Identify which cell holds the provided text, then report its [X, Y] central coordinate. 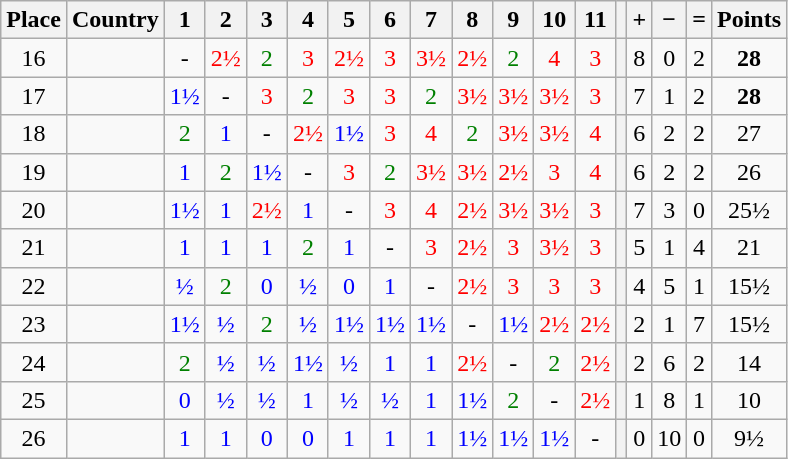
+ [640, 20]
27 [748, 134]
23 [34, 324]
25½ [748, 210]
18 [34, 134]
9½ [748, 438]
20 [34, 210]
= [700, 20]
25 [34, 400]
16 [34, 58]
22 [34, 286]
17 [34, 96]
11 [596, 20]
Points [748, 20]
Country [115, 20]
24 [34, 362]
9 [514, 20]
19 [34, 172]
Place [34, 20]
− [670, 20]
14 [748, 362]
